Provide the [X, Y] coordinate of the cell's center where the given text is located.  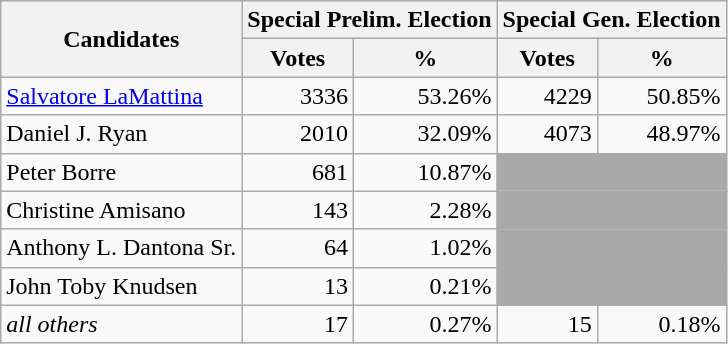
1.02% [426, 248]
John Toby Knudsen [122, 286]
681 [298, 172]
13 [298, 286]
15 [547, 324]
64 [298, 248]
Salvatore LaMattina [122, 96]
Christine Amisano [122, 210]
0.18% [662, 324]
50.85% [662, 96]
0.21% [426, 286]
Special Prelim. Election [370, 20]
143 [298, 210]
Peter Borre [122, 172]
17 [298, 324]
4229 [547, 96]
Candidates [122, 39]
53.26% [426, 96]
4073 [547, 134]
0.27% [426, 324]
3336 [298, 96]
2010 [298, 134]
Daniel J. Ryan [122, 134]
32.09% [426, 134]
2.28% [426, 210]
10.87% [426, 172]
48.97% [662, 134]
Special Gen. Election [612, 20]
all others [122, 324]
Anthony L. Dantona Sr. [122, 248]
